Search for the cell housing the specified text and yield its [x, y] center coordinate. 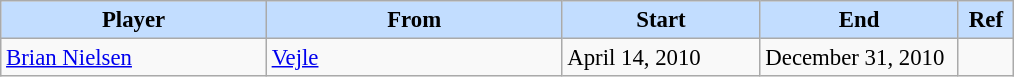
End [859, 20]
April 14, 2010 [661, 58]
From [414, 20]
Brian Nielsen [134, 58]
Vejle [414, 58]
Ref [986, 20]
Player [134, 20]
Start [661, 20]
December 31, 2010 [859, 58]
